Locate the cell with the specified text and output its [x, y] center coordinate. 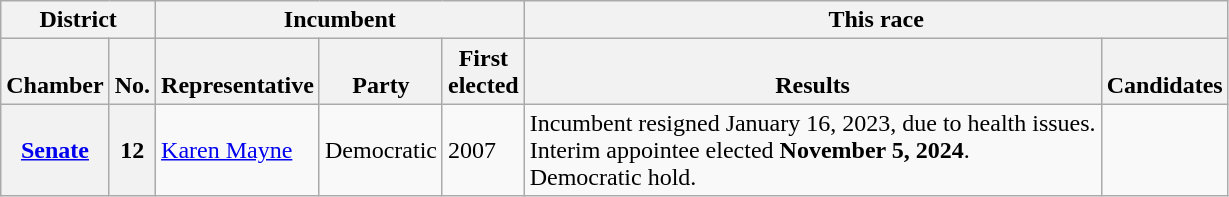
Senate [55, 150]
Results [812, 72]
This race [876, 20]
Democratic [380, 150]
Incumbent [340, 20]
Karen Mayne [238, 150]
12 [132, 150]
Firstelected [483, 72]
Representative [238, 72]
Party [380, 72]
No. [132, 72]
Chamber [55, 72]
Incumbent resigned January 16, 2023, due to health issues.Interim appointee elected November 5, 2024.Democratic hold. [812, 150]
District [78, 20]
Candidates [1164, 72]
2007 [483, 150]
